Determine the [x, y] coordinate at the center of the cell enclosing the given text.  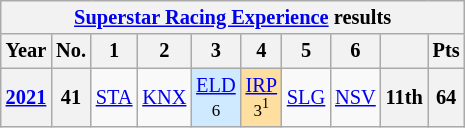
STA [114, 98]
6 [355, 51]
2021 [26, 98]
64 [446, 98]
5 [306, 51]
IRP31 [262, 98]
Year [26, 51]
ELD6 [216, 98]
3 [216, 51]
Pts [446, 51]
2 [164, 51]
NSV [355, 98]
1 [114, 51]
11th [404, 98]
KNX [164, 98]
SLG [306, 98]
4 [262, 51]
Superstar Racing Experience results [233, 17]
41 [71, 98]
No. [71, 51]
